Output the (x, y) coordinate of the center of the cell containing the given text.  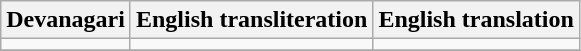
Devanagari (66, 20)
English translation (476, 20)
English transliteration (251, 20)
